Return the (X, Y) coordinate for the center point of the cell that contains the specified text.  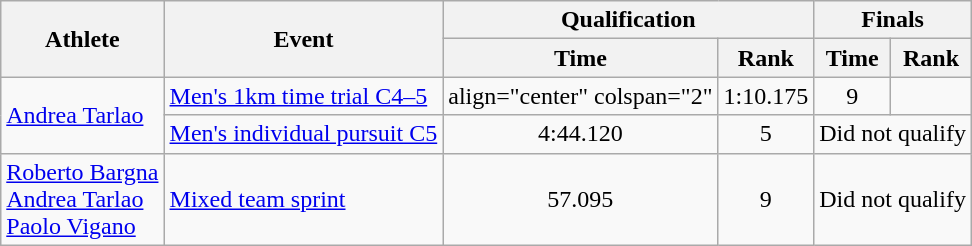
Men's 1km time trial C4–5 (304, 96)
1:10.175 (766, 96)
Athlete (82, 39)
5 (766, 134)
57.095 (580, 199)
4:44.120 (580, 134)
Finals (893, 20)
Men's individual pursuit C5 (304, 134)
Andrea Tarlao (82, 115)
Mixed team sprint (304, 199)
Roberto BargnaAndrea TarlaoPaolo Vigano (82, 199)
Event (304, 39)
align="center" colspan="2" (580, 96)
Qualification (628, 20)
